Locate the cell with the specified text and output its [x, y] center coordinate. 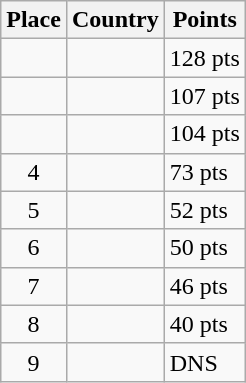
46 pts [204, 286]
8 [34, 324]
4 [34, 172]
5 [34, 210]
DNS [204, 362]
73 pts [204, 172]
50 pts [204, 248]
Place [34, 20]
Points [204, 20]
52 pts [204, 210]
Country [115, 20]
107 pts [204, 96]
7 [34, 286]
40 pts [204, 324]
6 [34, 248]
9 [34, 362]
128 pts [204, 58]
104 pts [204, 134]
